Pinpoint the cell where the given text exists, returning its (X, Y) midpoint coordinate. 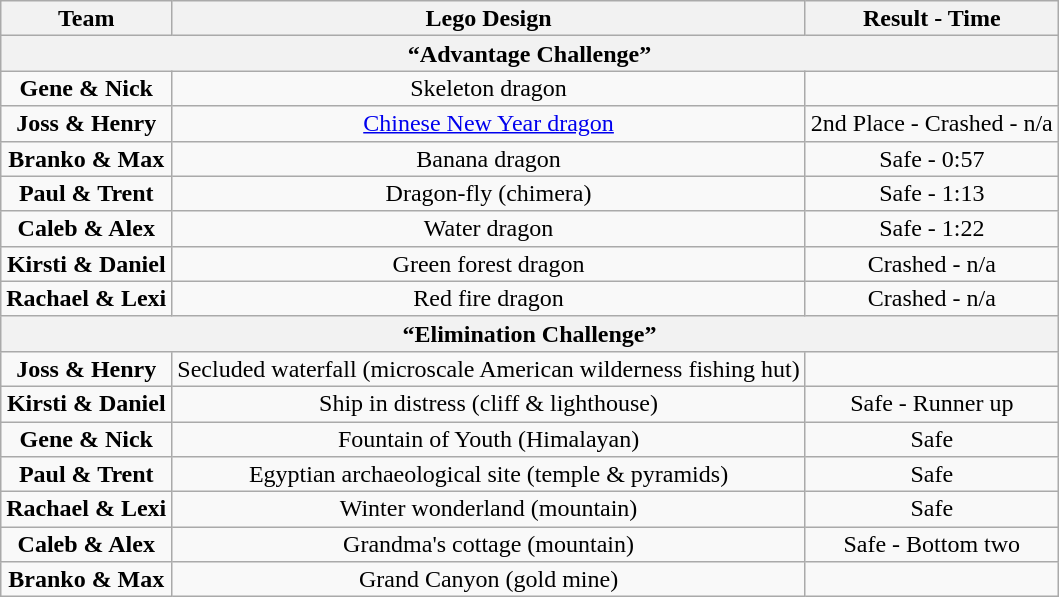
“Elimination Challenge” (530, 334)
Skeleton dragon (489, 88)
Safe - Runner up (932, 404)
Green forest dragon (489, 264)
Chinese New Year dragon (489, 124)
Ship in distress (cliff & lighthouse) (489, 404)
Grand Canyon (gold mine) (489, 580)
Team (86, 18)
Secluded waterfall (microscale American wilderness fishing hut) (489, 368)
Safe - 1:13 (932, 194)
2nd Place - Crashed - n/a (932, 124)
Water dragon (489, 228)
Result - Time (932, 18)
Grandma's cottage (mountain) (489, 544)
Lego Design (489, 18)
Winter wonderland (mountain) (489, 510)
Safe - Bottom two (932, 544)
Safe - 0:57 (932, 158)
Fountain of Youth (Himalayan) (489, 440)
Dragon-fly (chimera) (489, 194)
Egyptian archaeological site (temple & pyramids) (489, 474)
Safe - 1:22 (932, 228)
Banana dragon (489, 158)
“Advantage Challenge” (530, 54)
Red fire dragon (489, 298)
